Output the [x, y] coordinate of the center of the cell containing the given text.  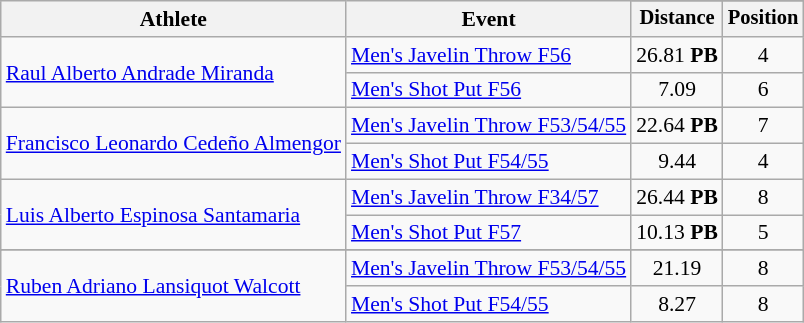
5 [763, 233]
26.81 PB [677, 55]
Luis Alberto Espinosa Santamaria [174, 214]
8.27 [677, 304]
Raul Alberto Andrade Miranda [174, 72]
Position [763, 19]
Ruben Adriano Lansiquot Walcott [174, 286]
Men's Shot Put F57 [488, 233]
Men's Javelin Throw F56 [488, 55]
22.64 PB [677, 126]
9.44 [677, 162]
6 [763, 90]
10.13 PB [677, 233]
Event [488, 19]
Francisco Leonardo Cedeño Almengor [174, 144]
26.44 PB [677, 197]
Men's Shot Put F56 [488, 90]
Distance [677, 19]
21.19 [677, 269]
Men's Javelin Throw F34/57 [488, 197]
Athlete [174, 19]
7 [763, 126]
7.09 [677, 90]
